Provide the (X, Y) coordinate of the cell's center where the given text is located.  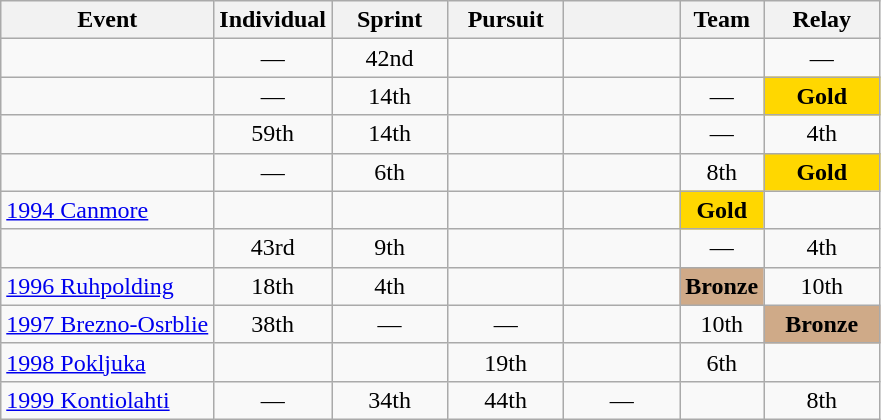
Relay (822, 20)
19th (506, 362)
Event (108, 20)
9th (390, 248)
42nd (390, 58)
1999 Kontiolahti (108, 400)
Sprint (390, 20)
59th (273, 134)
Team (722, 20)
1994 Canmore (108, 210)
Individual (273, 20)
43rd (273, 248)
Pursuit (506, 20)
34th (390, 400)
38th (273, 324)
18th (273, 286)
1998 Pokljuka (108, 362)
44th (506, 400)
1996 Ruhpolding (108, 286)
1997 Brezno-Osrblie (108, 324)
